Scan for the cell matching the given text and deliver its [X, Y] coordinate at center. 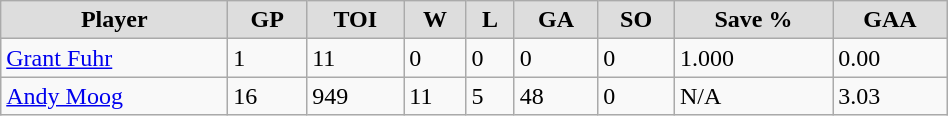
GP [268, 20]
3.03 [890, 96]
1 [268, 58]
Andy Moog [114, 96]
GAA [890, 20]
949 [356, 96]
5 [490, 96]
GA [556, 20]
Player [114, 20]
TOI [356, 20]
48 [556, 96]
1.000 [753, 58]
0.00 [890, 58]
N/A [753, 96]
W [435, 20]
16 [268, 96]
SO [636, 20]
Grant Fuhr [114, 58]
Save % [753, 20]
L [490, 20]
